Find where the given text appears and provide that cell's center as (X, Y) coordinate. 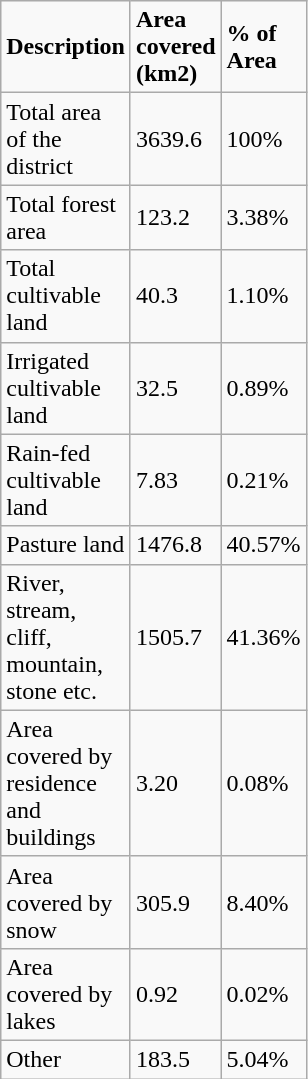
41.36% (264, 637)
3.38% (264, 218)
40.3 (176, 296)
Rain-fed cultivable land (66, 480)
7.83 (176, 480)
Irrigated cultivable land (66, 388)
40.57% (264, 545)
Pasture land (66, 545)
Total area of the district (66, 139)
Description (66, 47)
Area covered (km2) (176, 47)
Total forest area (66, 218)
0.02% (264, 994)
Total cultivable land (66, 296)
0.92 (176, 994)
Area covered by residence and buildings (66, 783)
3639.6 (176, 139)
1505.7 (176, 637)
1476.8 (176, 545)
River, stream, cliff, mountain, stone etc. (66, 637)
305.9 (176, 902)
183.5 (176, 1059)
Area covered by snow (66, 902)
0.89% (264, 388)
Other (66, 1059)
0.21% (264, 480)
5.04% (264, 1059)
1.10% (264, 296)
Area covered by lakes (66, 994)
0.08% (264, 783)
100% (264, 139)
3.20 (176, 783)
% of Area (264, 47)
8.40% (264, 902)
123.2 (176, 218)
32.5 (176, 388)
